Return (x, y) of the center of cell containing provided text 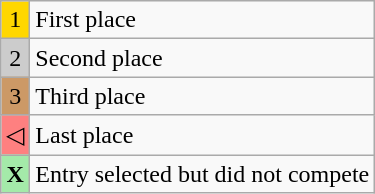
Entry selected but did not compete (202, 173)
1 (16, 20)
Second place (202, 58)
X (16, 173)
First place (202, 20)
3 (16, 96)
◁ (16, 135)
Third place (202, 96)
2 (16, 58)
Last place (202, 135)
